Scan for the cell matching the given text and deliver its (x, y) coordinate at center. 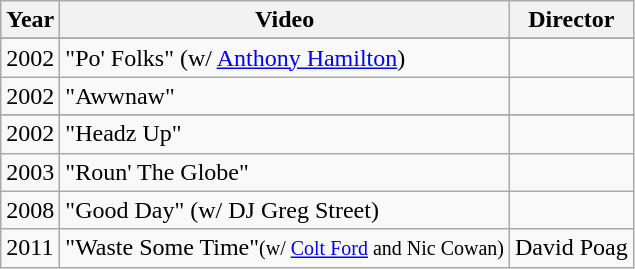
David Poag (571, 248)
"Waste Some Time"(w/ Colt Ford and Nic Cowan) (285, 248)
Year (30, 20)
"Roun' The Globe" (285, 172)
2003 (30, 172)
Director (571, 20)
"Good Day" (w/ DJ Greg Street) (285, 210)
2008 (30, 210)
"Awwnaw" (285, 96)
Video (285, 20)
"Headz Up" (285, 134)
"Po' Folks" (w/ Anthony Hamilton) (285, 58)
2011 (30, 248)
